Return the (x, y) coordinate for the center point of the cell that contains the specified text.  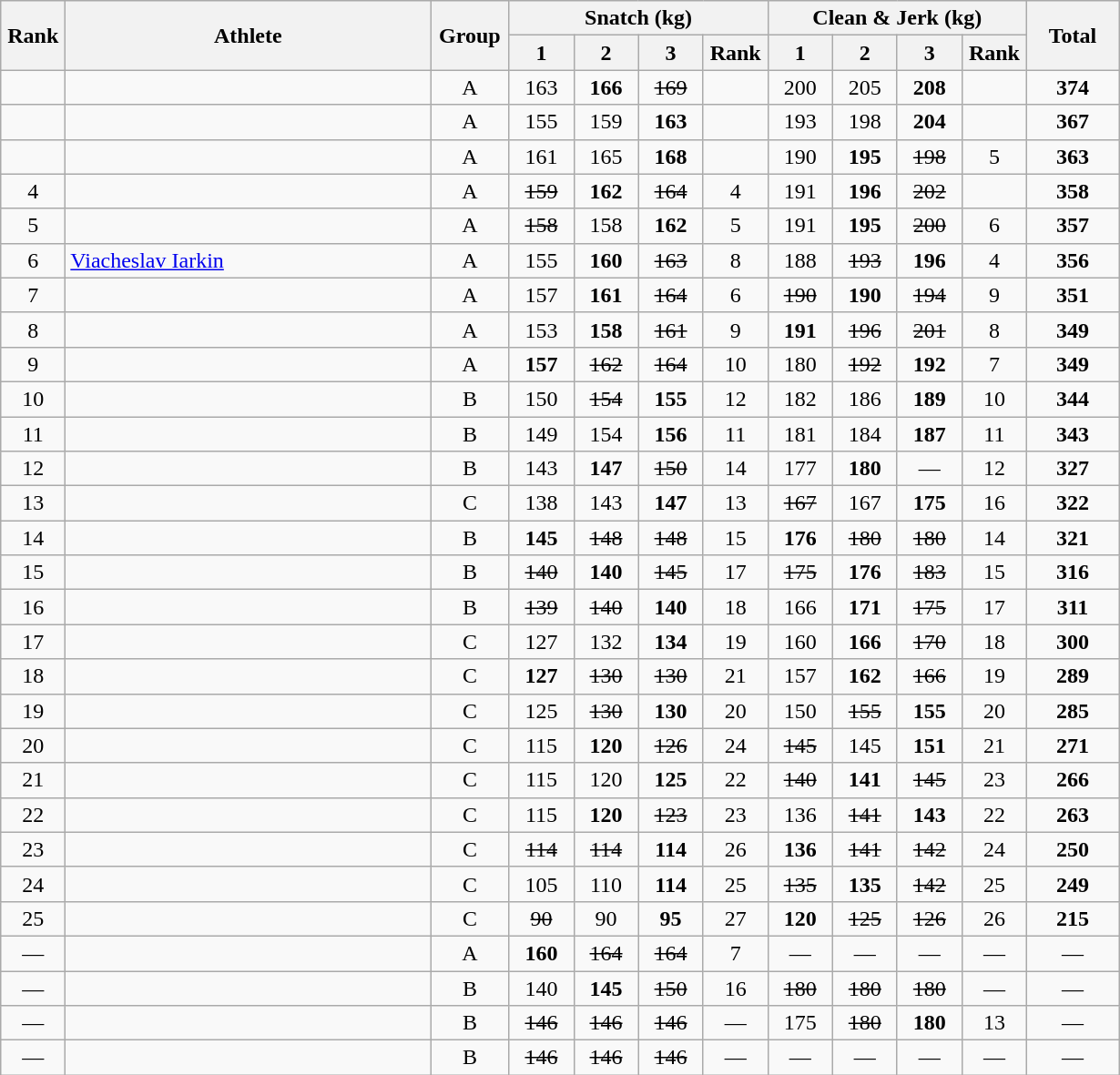
357 (1073, 226)
171 (865, 607)
132 (606, 642)
Group (470, 35)
Total (1073, 35)
134 (670, 642)
249 (1073, 884)
266 (1073, 780)
289 (1073, 676)
367 (1073, 122)
208 (929, 87)
187 (929, 434)
168 (670, 157)
177 (799, 469)
181 (799, 434)
322 (1073, 503)
105 (541, 884)
263 (1073, 815)
285 (1073, 711)
184 (865, 434)
215 (1073, 918)
321 (1073, 538)
Clean & Jerk (kg) (897, 18)
358 (1073, 191)
110 (606, 884)
27 (736, 918)
170 (929, 642)
374 (1073, 87)
250 (1073, 849)
327 (1073, 469)
183 (929, 573)
202 (929, 191)
344 (1073, 399)
316 (1073, 573)
194 (929, 295)
165 (606, 157)
169 (670, 87)
149 (541, 434)
311 (1073, 607)
153 (541, 330)
Snatch (kg) (638, 18)
138 (541, 503)
Athlete (248, 35)
201 (929, 330)
205 (865, 87)
139 (541, 607)
Viacheslav Iarkin (248, 260)
188 (799, 260)
156 (670, 434)
343 (1073, 434)
204 (929, 122)
182 (799, 399)
356 (1073, 260)
189 (929, 399)
186 (865, 399)
351 (1073, 295)
271 (1073, 745)
300 (1073, 642)
95 (670, 918)
123 (670, 815)
151 (929, 745)
363 (1073, 157)
